Pinpoint the cell where the given text exists, returning its [X, Y] midpoint coordinate. 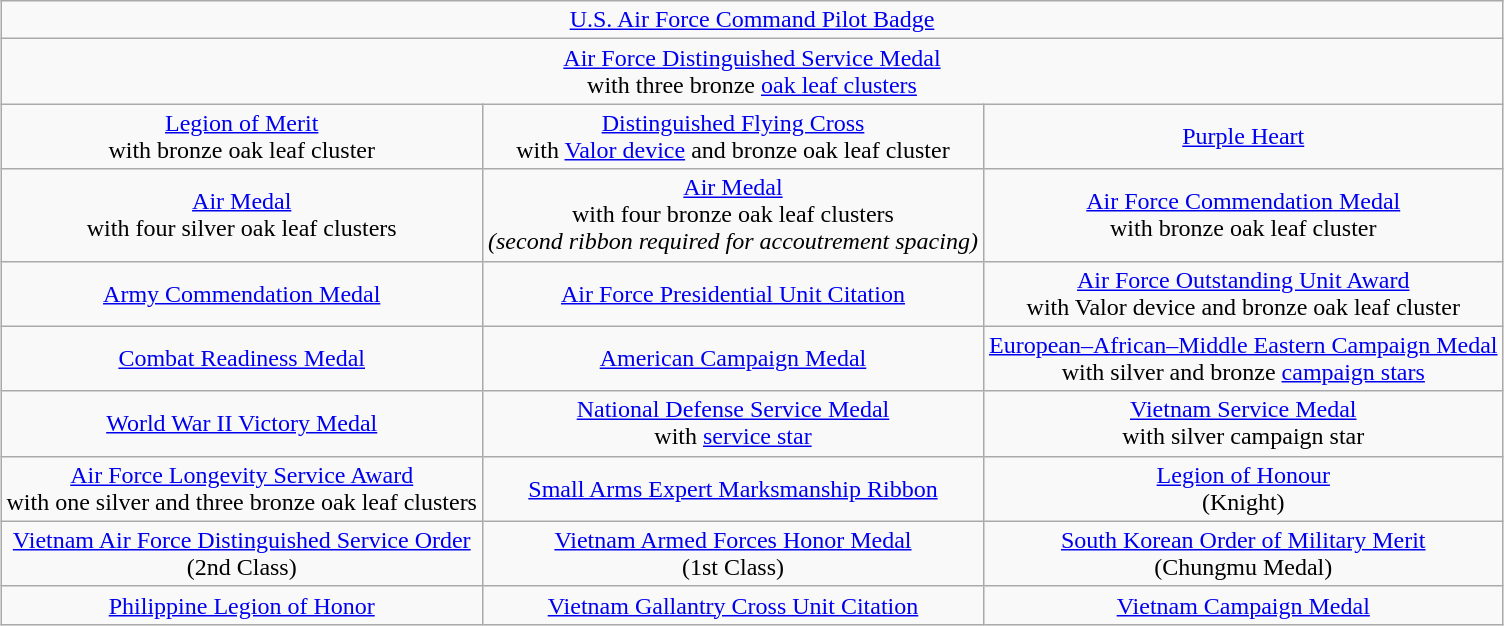
Air Medalwith four bronze oak leaf clusters(second ribbon required for accoutrement spacing) [732, 215]
Legion of Honour(Knight) [1243, 488]
Air Medalwith four silver oak leaf clusters [242, 215]
Small Arms Expert Marksmanship Ribbon [732, 488]
Philippine Legion of Honor [242, 605]
U.S. Air Force Command Pilot Badge [752, 20]
American Campaign Medal [732, 358]
World War II Victory Medal [242, 424]
Vietnam Gallantry Cross Unit Citation [732, 605]
Air Force Commendation Medalwith bronze oak leaf cluster [1243, 215]
South Korean Order of Military Merit(Chungmu Medal) [1243, 554]
Vietnam Armed Forces Honor Medal(1st Class) [732, 554]
Combat Readiness Medal [242, 358]
Legion of Meritwith bronze oak leaf cluster [242, 136]
Vietnam Campaign Medal [1243, 605]
Vietnam Service Medalwith silver campaign star [1243, 424]
Air Force Distinguished Service Medalwith three bronze oak leaf clusters [752, 72]
Vietnam Air Force Distinguished Service Order(2nd Class) [242, 554]
Air Force Longevity Service Awardwith one silver and three bronze oak leaf clusters [242, 488]
Air Force Outstanding Unit Awardwith Valor device and bronze oak leaf cluster [1243, 294]
Air Force Presidential Unit Citation [732, 294]
Purple Heart [1243, 136]
National Defense Service Medalwith service star [732, 424]
European–African–Middle Eastern Campaign Medalwith silver and bronze campaign stars [1243, 358]
Distinguished Flying Crosswith Valor device and bronze oak leaf cluster [732, 136]
Army Commendation Medal [242, 294]
